From the cell containing the given text, extract its center point as [x, y] coordinate. 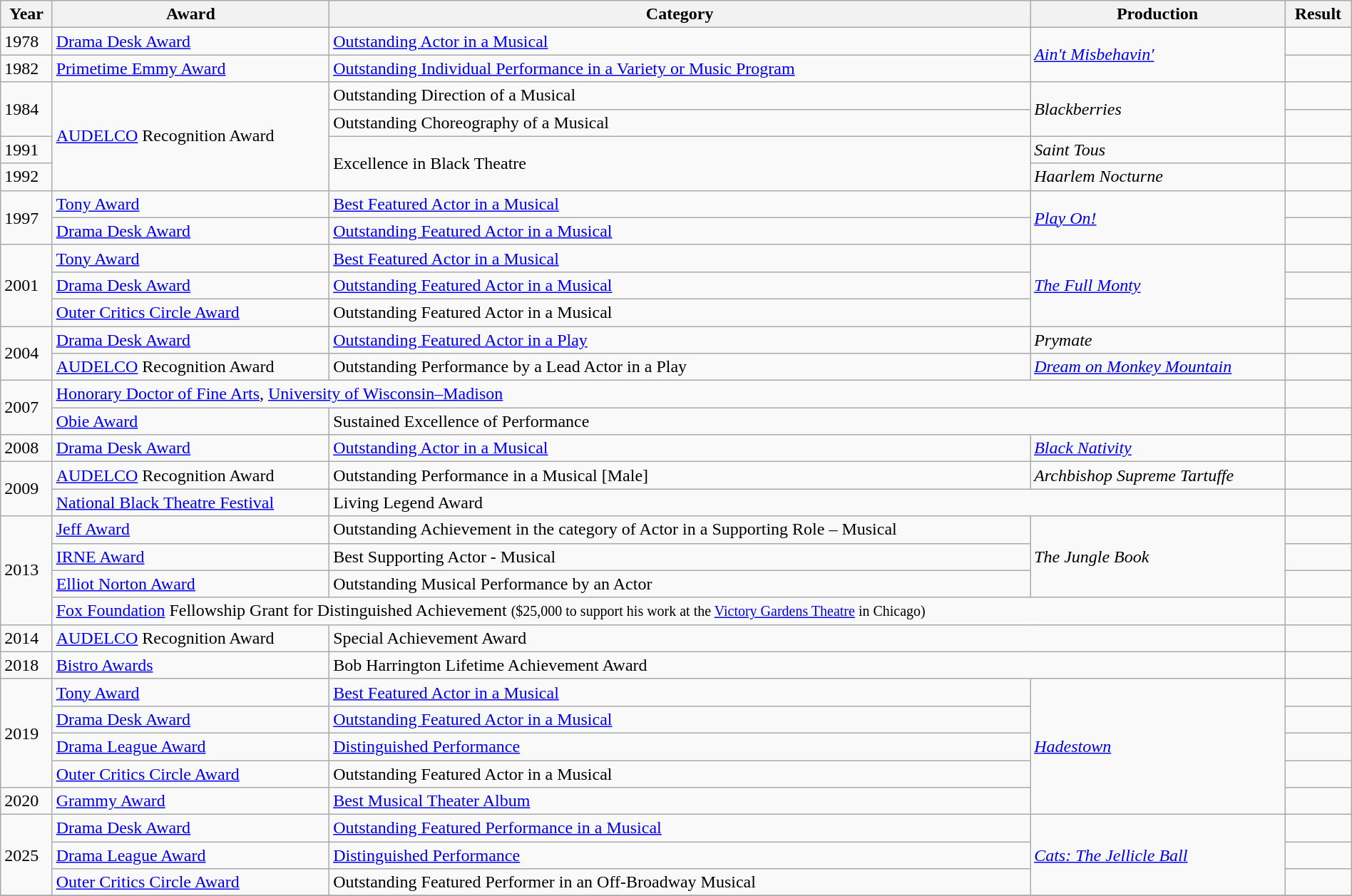
Prymate [1158, 340]
Bistro Awards [190, 665]
Outstanding Featured Performance in a Musical [680, 828]
1991 [26, 150]
Outstanding Performance by a Lead Actor in a Play [680, 367]
Outstanding Featured Actor in a Play [680, 340]
2007 [26, 408]
Ain't Misbehavin' [1158, 55]
Hadestown [1158, 746]
Cats: The Jellicle Ball [1158, 855]
Black Nativity [1158, 448]
Archbishop Supreme Tartuffe [1158, 475]
Category [680, 14]
Primetime Emmy Award [190, 68]
IRNE Award [190, 557]
2018 [26, 665]
Haarlem Nocturne [1158, 177]
Outstanding Musical Performance by an Actor [680, 584]
2004 [26, 354]
Obie Award [190, 421]
1978 [26, 41]
Saint Tous [1158, 150]
2014 [26, 638]
2009 [26, 489]
Outstanding Featured Performer in an Off-Broadway Musical [680, 882]
1982 [26, 68]
Year [26, 14]
The Full Monty [1158, 285]
Bob Harrington Lifetime Achievement Award [807, 665]
Outstanding Individual Performance in a Variety or Music Program [680, 68]
Award [190, 14]
1997 [26, 217]
Outstanding Choreography of a Musical [680, 123]
Elliot Norton Award [190, 584]
Outstanding Achievement in the category of Actor in a Supporting Role – Musical [680, 530]
Blackberries [1158, 109]
2025 [26, 855]
2001 [26, 285]
1984 [26, 109]
2013 [26, 570]
Best Supporting Actor - Musical [680, 557]
Result [1318, 14]
Dream on Monkey Mountain [1158, 367]
2008 [26, 448]
Outstanding Performance in a Musical [Male] [680, 475]
Best Musical Theater Album [680, 801]
Living Legend Award [807, 503]
2019 [26, 733]
Production [1158, 14]
Sustained Excellence of Performance [807, 421]
Jeff Award [190, 530]
Play On! [1158, 217]
2020 [26, 801]
Grammy Award [190, 801]
Honorary Doctor of Fine Arts, University of Wisconsin–Madison [668, 394]
Excellence in Black Theatre [680, 163]
National Black Theatre Festival [190, 503]
Special Achievement Award [807, 638]
Outstanding Direction of a Musical [680, 96]
Fox Foundation Fellowship Grant for Distinguished Achievement ($25,000 to support his work at the Victory Gardens Theatre in Chicago) [668, 611]
The Jungle Book [1158, 557]
1992 [26, 177]
